Find where the given text appears and provide that cell's center as (X, Y) coordinate. 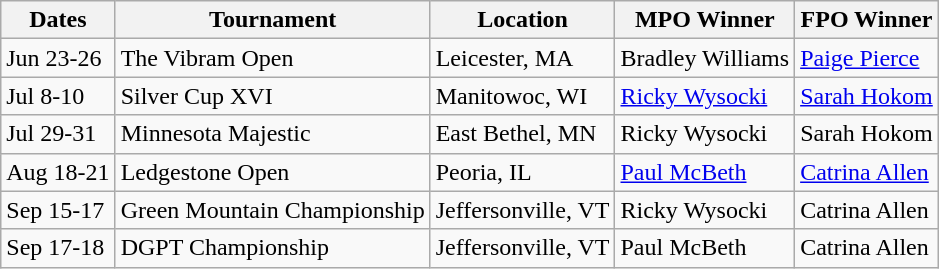
Green Mountain Championship (272, 210)
Jul 29-31 (58, 134)
Aug 18-21 (58, 172)
MPO Winner (705, 20)
Ledgestone Open (272, 172)
Leicester, MA (522, 58)
Silver Cup XVI (272, 96)
Sep 15-17 (58, 210)
Bradley Williams (705, 58)
Dates (58, 20)
Paige Pierce (867, 58)
Manitowoc, WI (522, 96)
Jun 23-26 (58, 58)
Tournament (272, 20)
FPO Winner (867, 20)
Peoria, IL (522, 172)
Jul 8-10 (58, 96)
East Bethel, MN (522, 134)
Location (522, 20)
The Vibram Open (272, 58)
DGPT Championship (272, 248)
Sep 17-18 (58, 248)
Minnesota Majestic (272, 134)
